Determine the (x, y) coordinate at the center of the cell enclosing the given text.  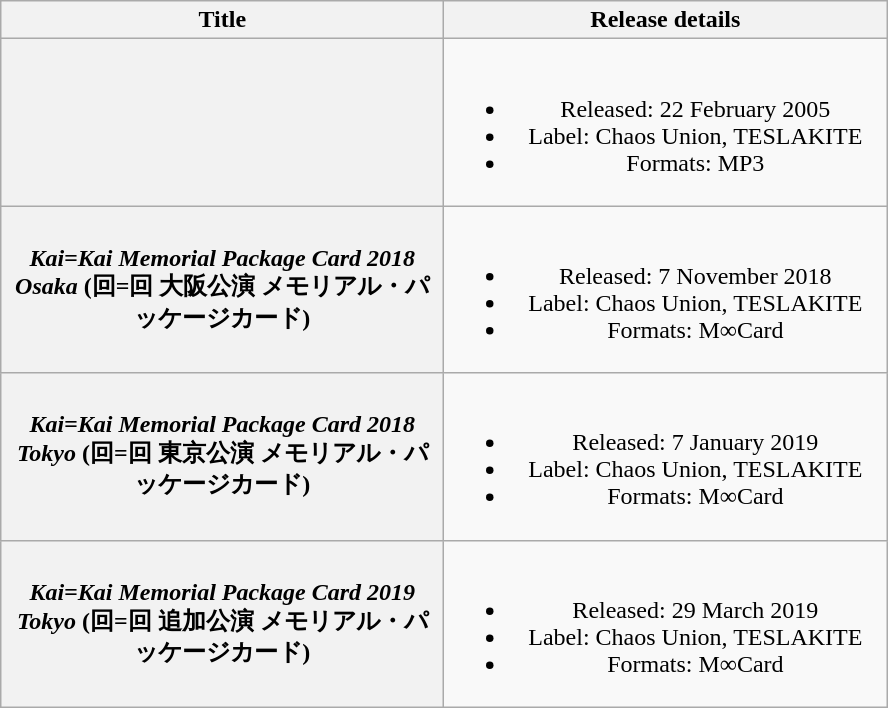
Kai=Kai Memorial Package Card 2018 Tokyo (回=回 東京公演 メモリアル・パッケージカード) (222, 456)
Released: 29 March 2019Label: Chaos Union, TESLAKITEFormats: M∞Card (666, 624)
Kai=Kai Memorial Package Card 2019 Tokyo (回=回 追加公演 メモリアル・パッケージカード) (222, 624)
Title (222, 20)
Released: 7 January 2019Label: Chaos Union, TESLAKITEFormats: M∞Card (666, 456)
Released: 7 November 2018Label: Chaos Union, TESLAKITEFormats: M∞Card (666, 290)
Released: 22 February 2005Label: Chaos Union, TESLAKITEFormats: MP3 (666, 122)
Release details (666, 20)
Kai=Kai Memorial Package Card 2018 Osaka (回=回 大阪公演 メモリアル・パッケージカード) (222, 290)
